Return (X, Y) of the center of cell containing provided text 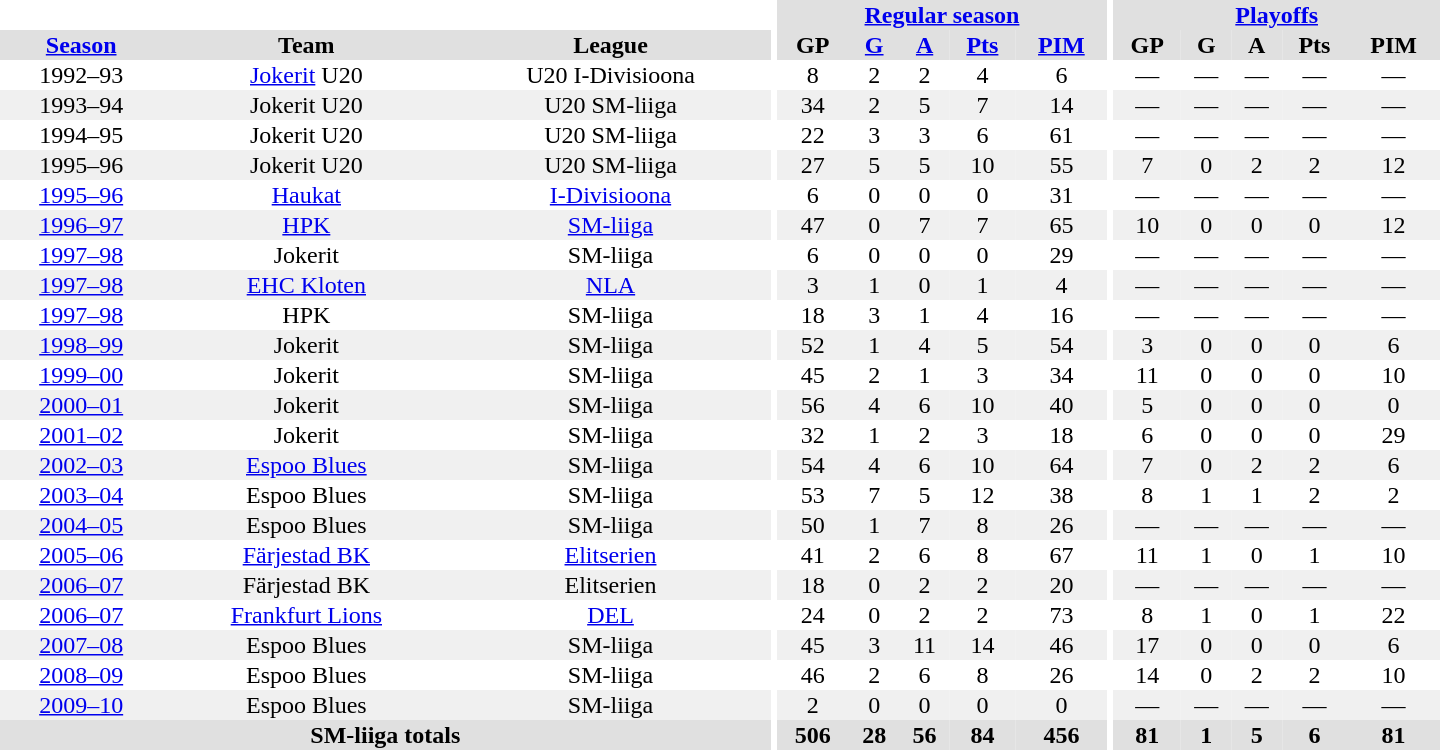
456 (1062, 735)
55 (1062, 165)
2002–03 (81, 465)
65 (1062, 225)
53 (812, 495)
61 (1062, 135)
64 (1062, 465)
38 (1062, 495)
League (610, 45)
16 (1062, 315)
EHC Kloten (306, 285)
506 (812, 735)
1994–95 (81, 135)
Season (81, 45)
Regular season (942, 15)
1999–00 (81, 375)
2007–08 (81, 645)
20 (1062, 585)
2001–02 (81, 435)
Haukat (306, 195)
2000–01 (81, 405)
84 (982, 735)
24 (812, 615)
73 (1062, 615)
2003–04 (81, 495)
47 (812, 225)
52 (812, 345)
31 (1062, 195)
1998–99 (81, 345)
40 (1062, 405)
Team (306, 45)
SM-liiga totals (386, 735)
50 (812, 525)
I-Divisioona (610, 195)
32 (812, 435)
1992–93 (81, 75)
2005–06 (81, 555)
2008–09 (81, 675)
NLA (610, 285)
1993–94 (81, 105)
U20 I-Divisioona (610, 75)
1996–97 (81, 225)
28 (874, 735)
2009–10 (81, 705)
2004–05 (81, 525)
27 (812, 165)
17 (1147, 645)
41 (812, 555)
DEL (610, 615)
Playoffs (1276, 15)
Frankfurt Lions (306, 615)
67 (1062, 555)
